Locate the cell with the specified text and output its (x, y) center coordinate. 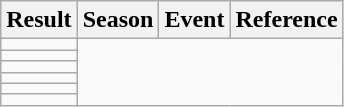
Reference (286, 20)
Season (118, 20)
Result (39, 20)
Event (194, 20)
